Scan for the cell matching the given text and deliver its [x, y] coordinate at center. 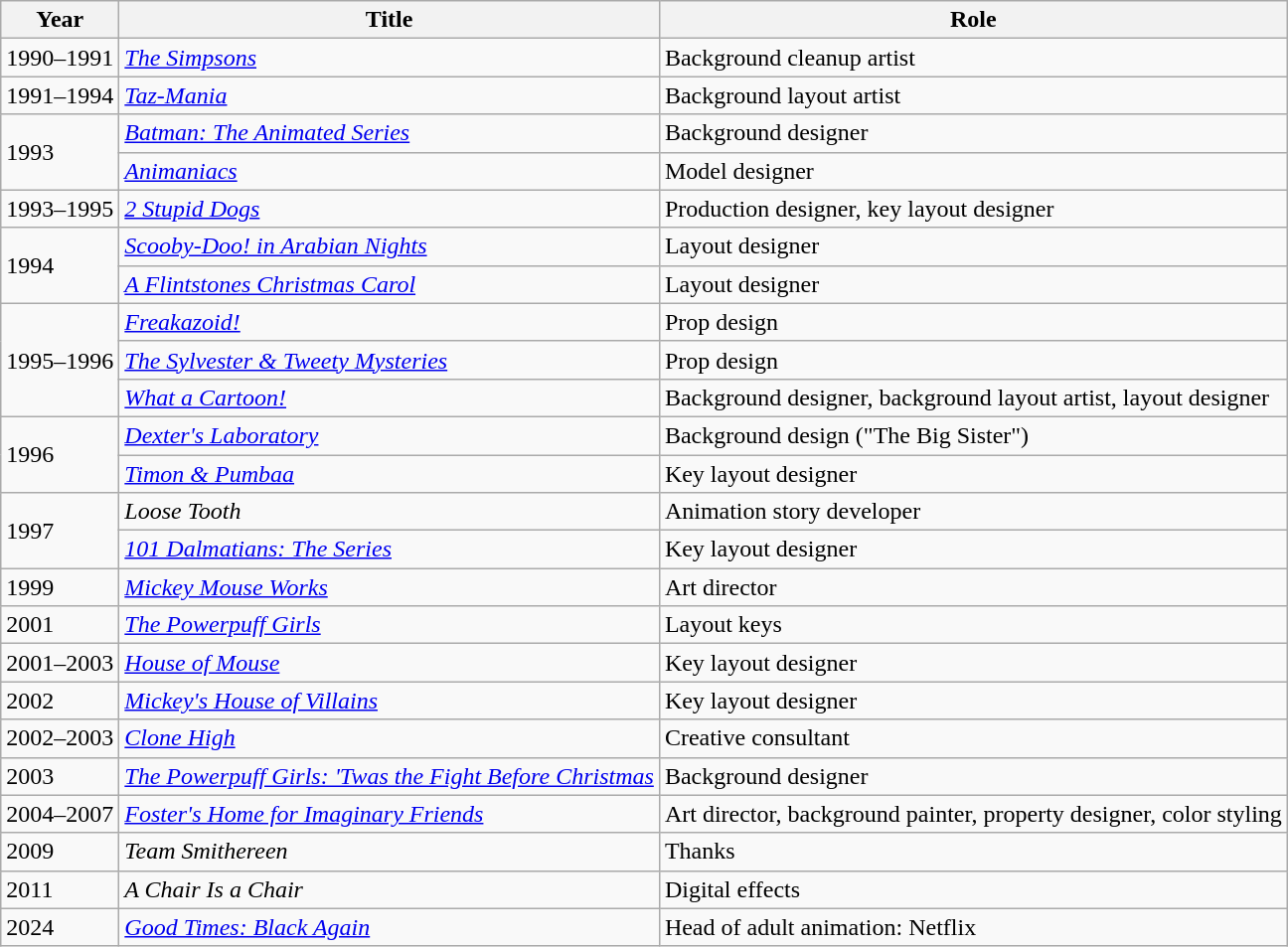
2002–2003 [60, 738]
1997 [60, 531]
2004–2007 [60, 814]
Model designer [973, 171]
1994 [60, 265]
1993 [60, 152]
A Flintstones Christmas Carol [390, 284]
Animation story developer [973, 512]
101 Dalmatians: The Series [390, 550]
2001–2003 [60, 663]
2011 [60, 889]
Team Smithereen [390, 852]
Layout keys [973, 625]
Batman: The Animated Series [390, 133]
1996 [60, 454]
Title [390, 20]
1990–1991 [60, 58]
The Powerpuff Girls [390, 625]
2002 [60, 701]
Taz-Mania [390, 95]
Dexter's Laboratory [390, 435]
Mickey Mouse Works [390, 587]
Background designer, background layout artist, layout designer [973, 397]
Mickey's House of Villains [390, 701]
What a Cartoon! [390, 397]
2009 [60, 852]
Loose Tooth [390, 512]
Creative consultant [973, 738]
A Chair Is a Chair [390, 889]
2001 [60, 625]
2024 [60, 927]
Production designer, key layout designer [973, 209]
1999 [60, 587]
1993–1995 [60, 209]
Head of adult animation: Netflix [973, 927]
Background cleanup artist [973, 58]
2003 [60, 776]
House of Mouse [390, 663]
Digital effects [973, 889]
Timon & Pumbaa [390, 474]
Clone High [390, 738]
Background design ("The Big Sister") [973, 435]
Animaniacs [390, 171]
Scooby-Doo! in Arabian Nights [390, 246]
Good Times: Black Again [390, 927]
1991–1994 [60, 95]
Freakazoid! [390, 322]
Year [60, 20]
2 Stupid Dogs [390, 209]
Thanks [973, 852]
The Simpsons [390, 58]
Art director, background painter, property designer, color styling [973, 814]
Foster's Home for Imaginary Friends [390, 814]
Background layout artist [973, 95]
Art director [973, 587]
1995–1996 [60, 360]
Role [973, 20]
The Powerpuff Girls: 'Twas the Fight Before Christmas [390, 776]
The Sylvester & Tweety Mysteries [390, 360]
